Pinpoint the cell where the given text exists, returning its (x, y) midpoint coordinate. 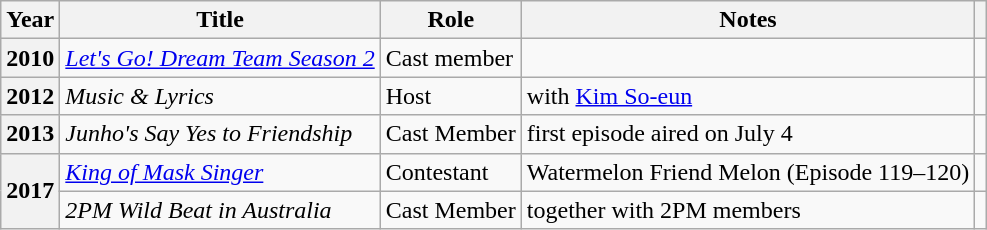
Year (30, 20)
2PM Wild Beat in Australia (220, 210)
Watermelon Friend Melon (Episode 119–120) (748, 172)
2012 (30, 96)
2017 (30, 191)
Role (450, 20)
Notes (748, 20)
first episode aired on July 4 (748, 134)
2013 (30, 134)
Title (220, 20)
King of Mask Singer (220, 172)
Host (450, 96)
Junho's Say Yes to Friendship (220, 134)
Let's Go! Dream Team Season 2 (220, 58)
Contestant (450, 172)
2010 (30, 58)
with Kim So-eun (748, 96)
Music & Lyrics (220, 96)
Cast member (450, 58)
together with 2PM members (748, 210)
